Return (X, Y) of the center of cell containing provided text 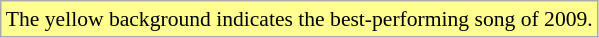
The yellow background indicates the best-performing song of 2009. (300, 19)
